For the text-containing cell, return its midpoint in (x, y) coordinate format. 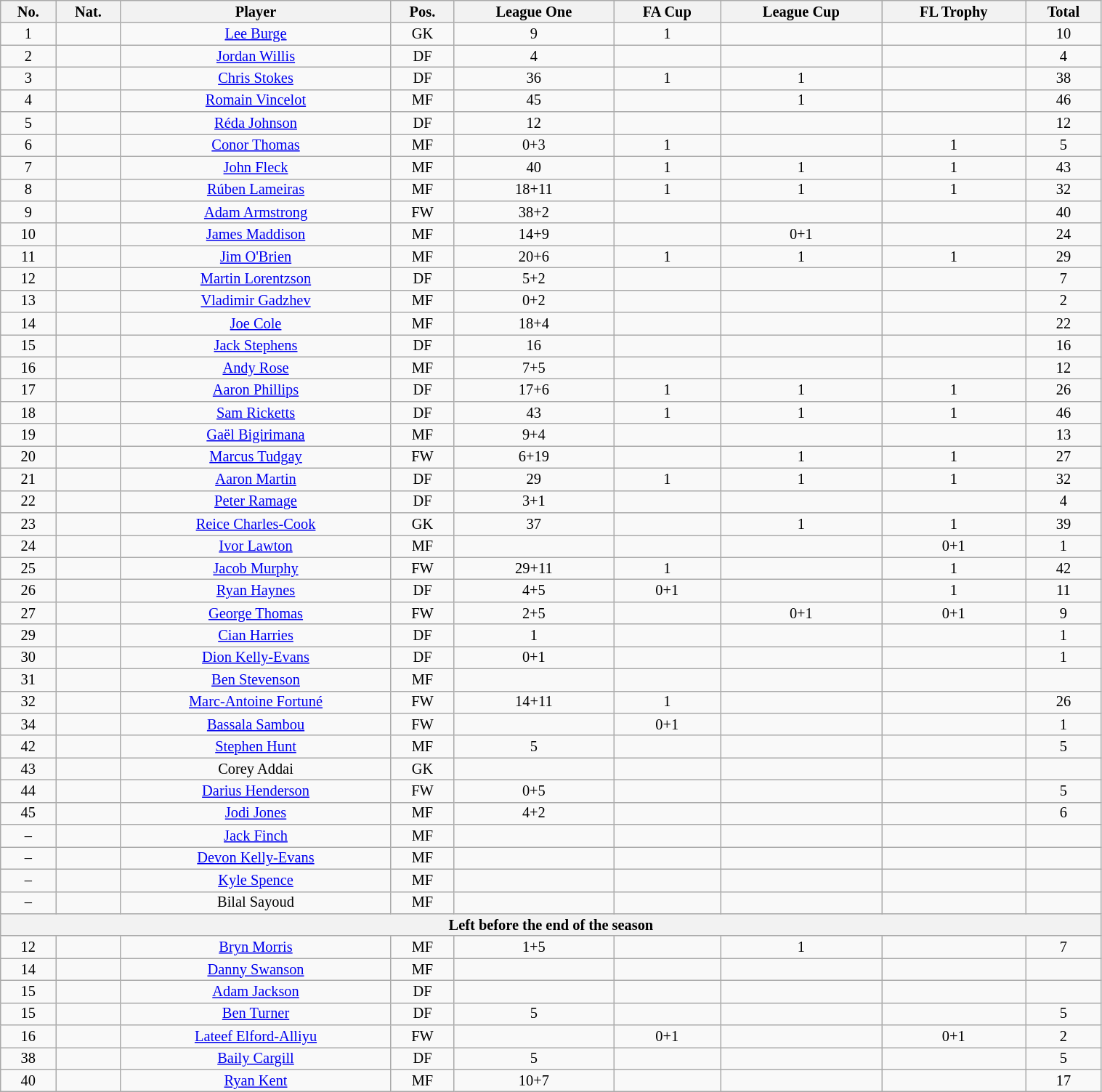
Bryn Morris (256, 947)
30 (28, 657)
Sam Ricketts (256, 413)
Ben Stevenson (256, 680)
Ivor Lawton (256, 546)
Ryan Haynes (256, 590)
Pos. (423, 12)
23 (28, 523)
7+5 (534, 368)
Peter Ramage (256, 501)
Ryan Kent (256, 1081)
6+19 (534, 456)
FL Trophy (954, 12)
25 (28, 568)
Romain Vincelot (256, 100)
18 (28, 413)
League Cup (801, 12)
17+6 (534, 391)
Marcus Tudgay (256, 456)
Dion Kelly-Evans (256, 657)
Jack Stephens (256, 346)
George Thomas (256, 613)
Cian Harries (256, 635)
Baily Cargill (256, 1058)
9+4 (534, 434)
10+7 (534, 1081)
James Maddison (256, 234)
Andy Rose (256, 368)
Aaron Phillips (256, 391)
Vladimir Gadzhev (256, 301)
Left before the end of the season (551, 924)
20 (28, 456)
2+5 (534, 613)
5+2 (534, 279)
0+3 (534, 145)
Lee Burge (256, 33)
39 (1063, 523)
14+9 (534, 234)
Adam Armstrong (256, 212)
Devon Kelly-Evans (256, 857)
37 (534, 523)
Joe Cole (256, 324)
Conor Thomas (256, 145)
34 (28, 724)
Jack Finch (256, 836)
Jim O'Brien (256, 257)
3+1 (534, 501)
League One (534, 12)
36 (534, 78)
Lateef Elford-Alliyu (256, 1036)
29+11 (534, 568)
44 (28, 790)
Gaël Bigirimana (256, 434)
38+2 (534, 212)
FA Cup (667, 12)
Darius Henderson (256, 790)
Martin Lorentzson (256, 279)
No. (28, 12)
Rúben Lameiras (256, 190)
Corey Addai (256, 769)
0+2 (534, 301)
Adam Jackson (256, 991)
Kyle Spence (256, 881)
8 (28, 190)
18+4 (534, 324)
Bilal Sayoud (256, 902)
Ben Turner (256, 1014)
Marc-Antoine Fortuné (256, 702)
Danny Swanson (256, 969)
14+11 (534, 702)
20+6 (534, 257)
4+2 (534, 814)
Bassala Sambou (256, 724)
3 (28, 78)
John Fleck (256, 167)
Nat. (89, 12)
1+5 (534, 947)
19 (28, 434)
Jacob Murphy (256, 568)
0+5 (534, 790)
18+11 (534, 190)
Réda Johnson (256, 124)
Reice Charles-Cook (256, 523)
Player (256, 12)
21 (28, 480)
Aaron Martin (256, 480)
Stephen Hunt (256, 747)
Chris Stokes (256, 78)
31 (28, 680)
4+5 (534, 590)
Jordan Willis (256, 57)
Jodi Jones (256, 814)
Total (1063, 12)
